From the cell containing the given text, extract its center point as [X, Y] coordinate. 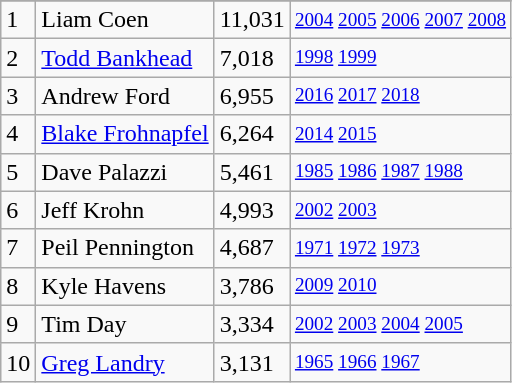
Liam Coen [125, 20]
2016 2017 2018 [400, 96]
Greg Landry [125, 362]
10 [18, 362]
2002 2003 [400, 210]
3 [18, 96]
2 [18, 58]
Peil Pennington [125, 248]
1 [18, 20]
1985 1986 1987 1988 [400, 172]
7,018 [252, 58]
8 [18, 286]
3,334 [252, 324]
2014 2015 [400, 134]
6,955 [252, 96]
1965 1966 1967 [400, 362]
Kyle Havens [125, 286]
1998 1999 [400, 58]
6 [18, 210]
Tim Day [125, 324]
Todd Bankhead [125, 58]
Jeff Krohn [125, 210]
9 [18, 324]
Dave Palazzi [125, 172]
Andrew Ford [125, 96]
3,786 [252, 286]
6,264 [252, 134]
2009 2010 [400, 286]
5 [18, 172]
11,031 [252, 20]
4,993 [252, 210]
2002 2003 2004 2005 [400, 324]
Blake Frohnapfel [125, 134]
5,461 [252, 172]
4,687 [252, 248]
2004 2005 2006 2007 2008 [400, 20]
7 [18, 248]
1971 1972 1973 [400, 248]
4 [18, 134]
3,131 [252, 362]
